Determine the (X, Y) coordinate at the center of the cell enclosing the given text.  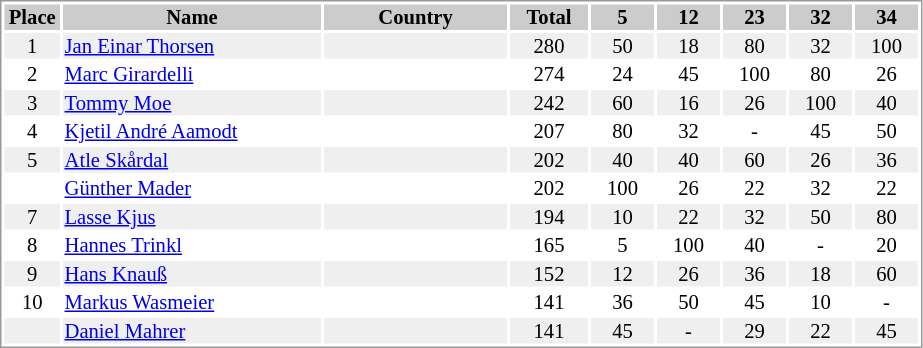
242 (549, 103)
34 (886, 17)
3 (32, 103)
Tommy Moe (192, 103)
Hannes Trinkl (192, 245)
Jan Einar Thorsen (192, 46)
8 (32, 245)
16 (688, 103)
194 (549, 217)
165 (549, 245)
Place (32, 17)
4 (32, 131)
Kjetil André Aamodt (192, 131)
Hans Knauß (192, 274)
207 (549, 131)
Atle Skårdal (192, 160)
7 (32, 217)
1 (32, 46)
24 (622, 75)
280 (549, 46)
152 (549, 274)
Name (192, 17)
2 (32, 75)
Country (416, 17)
29 (754, 331)
Total (549, 17)
Marc Girardelli (192, 75)
Markus Wasmeier (192, 303)
Lasse Kjus (192, 217)
20 (886, 245)
23 (754, 17)
9 (32, 274)
Daniel Mahrer (192, 331)
274 (549, 75)
Günther Mader (192, 189)
